Pinpoint the cell where the given text exists, returning its (x, y) midpoint coordinate. 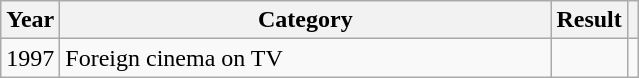
Foreign cinema on TV (306, 58)
Category (306, 20)
1997 (30, 58)
Year (30, 20)
Result (589, 20)
